Scan for the cell matching the given text and deliver its [x, y] coordinate at center. 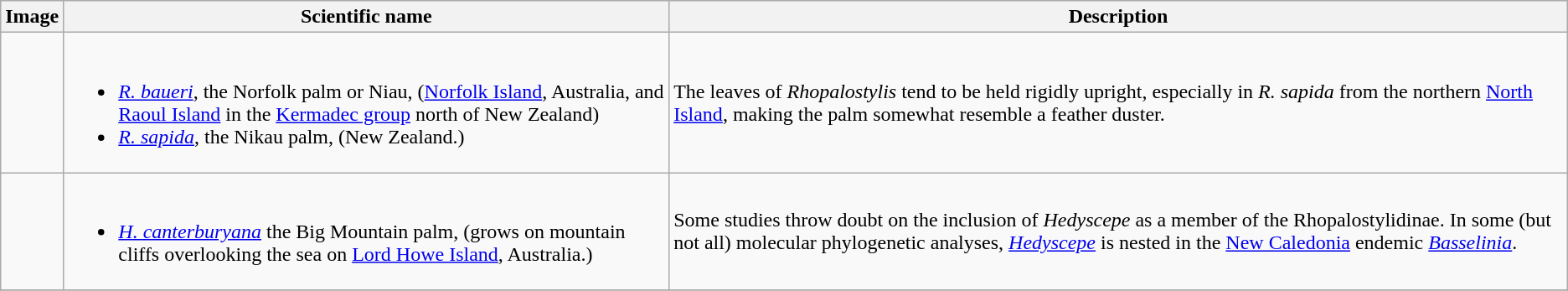
Scientific name [367, 17]
Description [1119, 17]
Image [32, 17]
H. canterburyana the Big Mountain palm, (grows on mountain cliffs overlooking the sea on Lord Howe Island, Australia.) [367, 231]
